Return the (x, y) coordinate for the center point of the cell that contains the specified text.  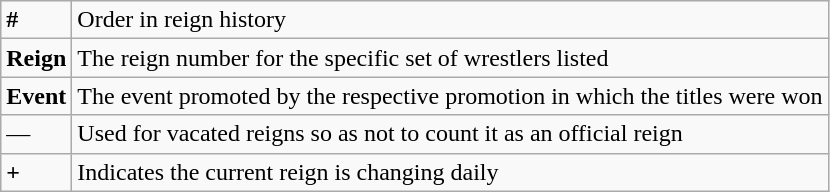
Reign (36, 58)
+ (36, 172)
The event promoted by the respective promotion in which the titles were won (450, 96)
Event (36, 96)
Indicates the current reign is changing daily (450, 172)
Order in reign history (450, 20)
The reign number for the specific set of wrestlers listed (450, 58)
— (36, 134)
# (36, 20)
Used for vacated reigns so as not to count it as an official reign (450, 134)
